Capture the cell that displays the provided text and extract its (X, Y) central coordinate. 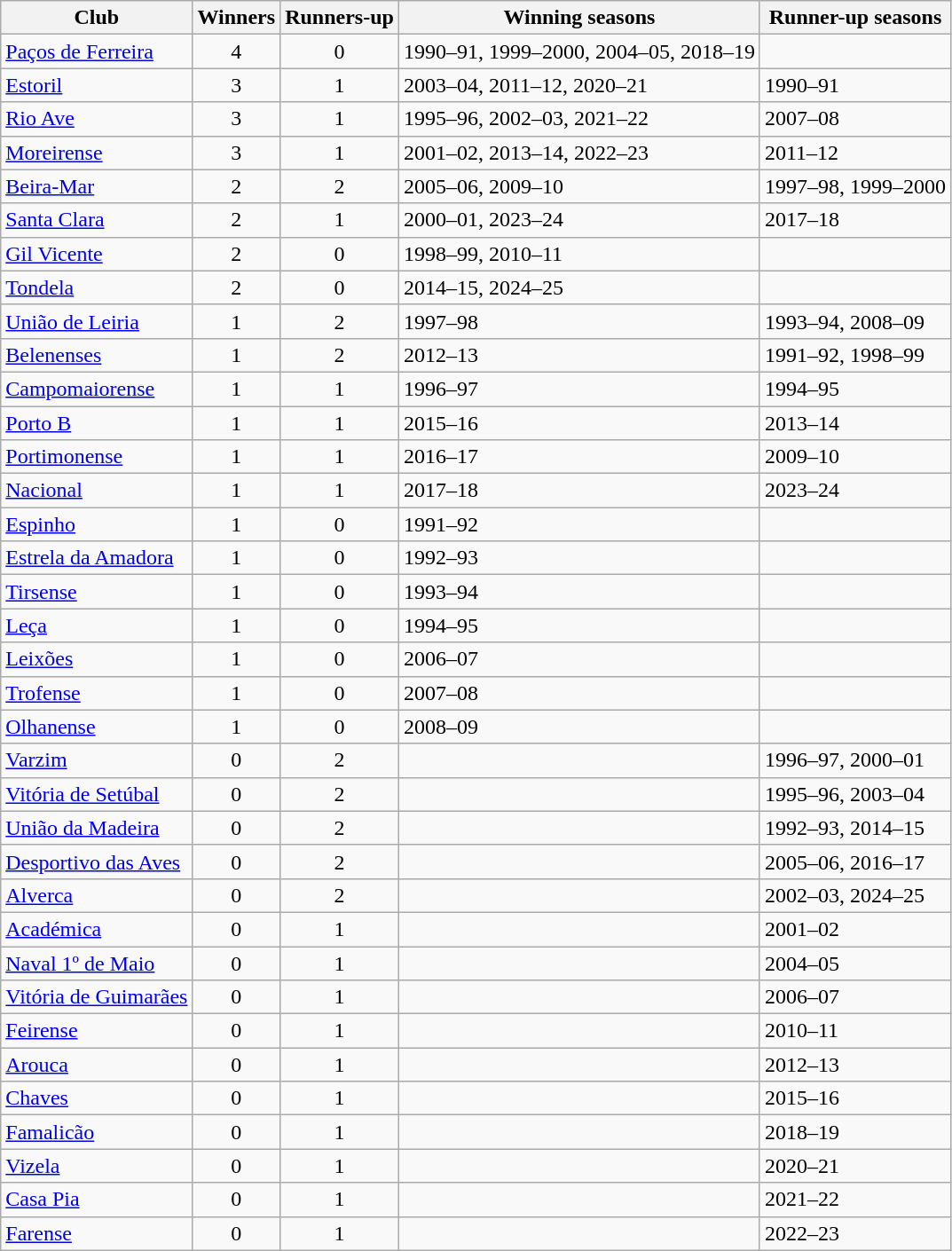
Académica (97, 929)
Nacional (97, 491)
Vitória de Setúbal (97, 794)
2005–06, 2016–17 (855, 862)
1995–96, 2003–04 (855, 794)
1998–99, 2010–11 (578, 254)
1993–94, 2008–09 (855, 321)
2016–17 (578, 457)
2001–02 (855, 929)
2014–15, 2024–25 (578, 287)
2004–05 (855, 963)
Feirense (97, 1031)
Espinho (97, 524)
1992–93, 2014–15 (855, 828)
Beira-Mar (97, 186)
1991–92 (578, 524)
Leixões (97, 659)
2001–02, 2013–14, 2022–23 (578, 153)
1992–93 (578, 558)
Paços de Ferreira (97, 51)
Winners (236, 18)
1996–97 (578, 389)
4 (236, 51)
Club (97, 18)
2000–01, 2023–24 (578, 220)
2011–12 (855, 153)
2023–24 (855, 491)
2022–23 (855, 1233)
Alverca (97, 895)
Leça (97, 625)
2018–19 (855, 1132)
2009–10 (855, 457)
Portimonense (97, 457)
Belenenses (97, 355)
2020–21 (855, 1166)
União da Madeira (97, 828)
Famalicão (97, 1132)
Vitória de Guimarães (97, 997)
Estoril (97, 85)
Olhanense (97, 727)
Moreirense (97, 153)
1996–97, 2000–01 (855, 760)
Porto B (97, 423)
Chaves (97, 1098)
1990–91, 1999–2000, 2004–05, 2018–19 (578, 51)
2021–22 (855, 1200)
Desportivo das Aves (97, 862)
1993–94 (578, 592)
Tondela (97, 287)
Trofense (97, 693)
1997–98 (578, 321)
2013–14 (855, 423)
Estrela da Amadora (97, 558)
Runners-up (340, 18)
Tirsense (97, 592)
2002–03, 2024–25 (855, 895)
Santa Clara (97, 220)
Runner-up seasons (855, 18)
Campomaiorense (97, 389)
Rio Ave (97, 119)
Casa Pia (97, 1200)
1995–96, 2002–03, 2021–22 (578, 119)
1997–98, 1999–2000 (855, 186)
2005–06, 2009–10 (578, 186)
Naval 1º de Maio (97, 963)
Arouca (97, 1065)
2010–11 (855, 1031)
1991–92, 1998–99 (855, 355)
Gil Vicente (97, 254)
Vizela (97, 1166)
Winning seasons (578, 18)
Farense (97, 1233)
2008–09 (578, 727)
Varzim (97, 760)
2003–04, 2011–12, 2020–21 (578, 85)
1990–91 (855, 85)
União de Leiria (97, 321)
